For the text-containing cell, return its midpoint in (x, y) coordinate format. 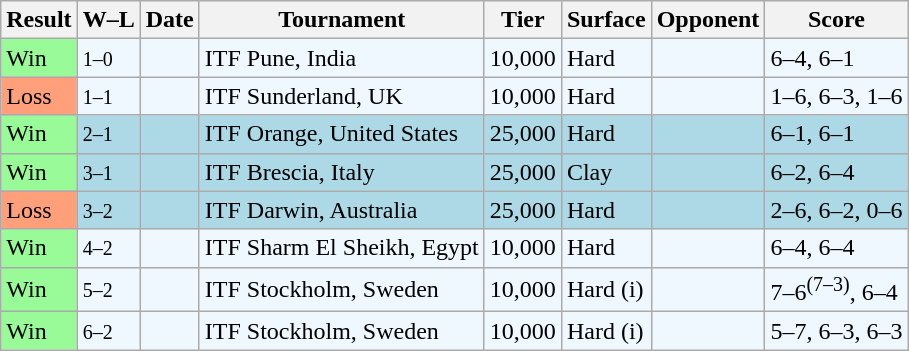
ITF Darwin, Australia (342, 210)
5–2 (108, 290)
3–2 (108, 210)
W–L (108, 20)
4–2 (108, 248)
Surface (606, 20)
Result (39, 20)
1–6, 6–3, 1–6 (836, 96)
6–4, 6–1 (836, 58)
ITF Brescia, Italy (342, 172)
Tier (522, 20)
1–1 (108, 96)
6–4, 6–4 (836, 248)
Score (836, 20)
ITF Sunderland, UK (342, 96)
6–1, 6–1 (836, 134)
2–6, 6–2, 0–6 (836, 210)
7–6(7–3), 6–4 (836, 290)
3–1 (108, 172)
ITF Pune, India (342, 58)
6–2 (108, 331)
Opponent (708, 20)
Date (170, 20)
6–2, 6–4 (836, 172)
5–7, 6–3, 6–3 (836, 331)
Clay (606, 172)
Tournament (342, 20)
2–1 (108, 134)
ITF Orange, United States (342, 134)
1–0 (108, 58)
ITF Sharm El Sheikh, Egypt (342, 248)
